Pinpoint the cell where the given text exists, returning its [X, Y] midpoint coordinate. 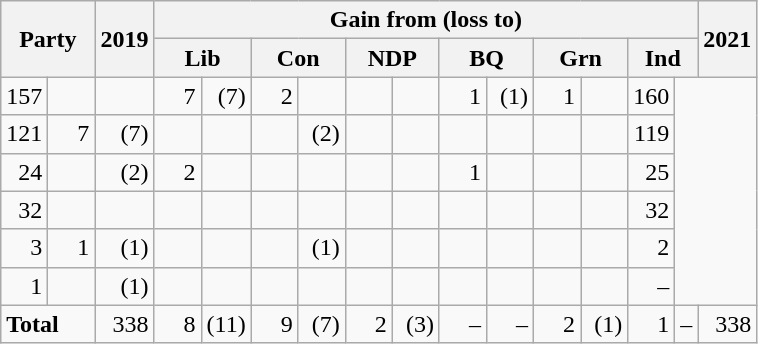
8 [178, 324]
Party [48, 39]
160 [652, 96]
24 [24, 172]
121 [24, 134]
Ind [663, 58]
Grn [581, 58]
BQ [486, 58]
Lib [202, 58]
Gain from (loss to) [426, 20]
2019 [124, 39]
Total [48, 324]
(3) [416, 324]
119 [652, 134]
3 [24, 248]
2021 [728, 39]
9 [274, 324]
Con [298, 58]
NDP [392, 58]
25 [652, 172]
157 [24, 96]
(11) [226, 324]
